For the text-containing cell, return its midpoint in (X, Y) coordinate format. 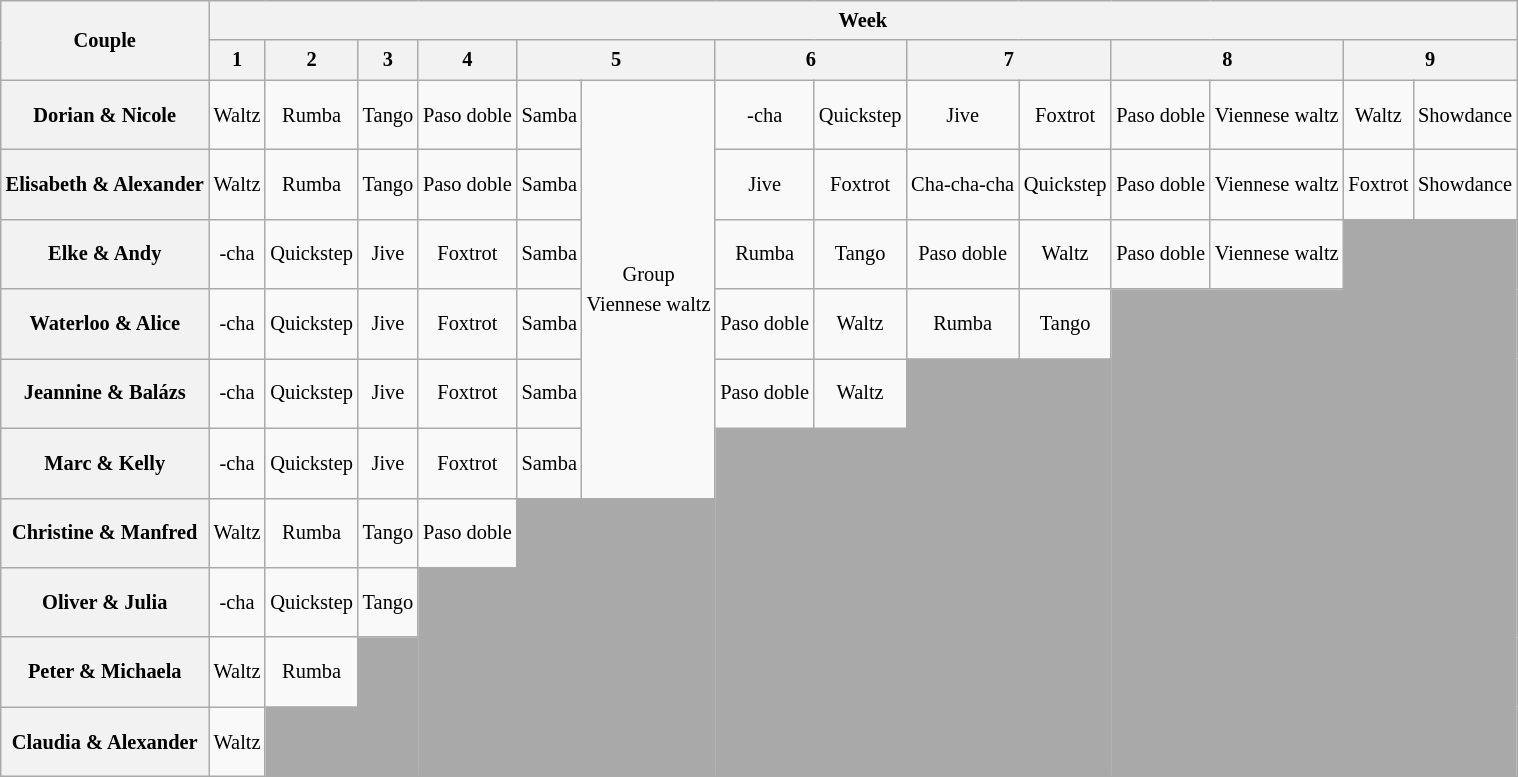
GroupViennese waltz (649, 289)
Marc & Kelly (105, 463)
2 (311, 60)
3 (388, 60)
Couple (105, 40)
4 (468, 60)
8 (1227, 60)
Jeannine & Balázs (105, 393)
6 (810, 60)
Peter & Michaela (105, 672)
Cha-cha-cha (962, 184)
5 (616, 60)
Oliver & Julia (105, 602)
Elisabeth & Alexander (105, 184)
7 (1008, 60)
9 (1430, 60)
Dorian & Nicole (105, 115)
Week (863, 20)
Christine & Manfred (105, 533)
Waterloo & Alice (105, 324)
1 (238, 60)
Elke & Andy (105, 254)
Claudia & Alexander (105, 742)
